Capture the cell that displays the provided text and extract its (x, y) central coordinate. 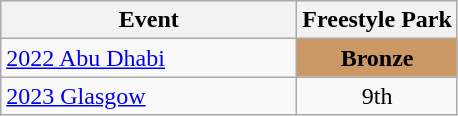
Bronze (378, 58)
2022 Abu Dhabi (149, 58)
2023 Glasgow (149, 96)
9th (378, 96)
Freestyle Park (378, 20)
Event (149, 20)
